Scan for the cell matching the given text and deliver its (x, y) coordinate at center. 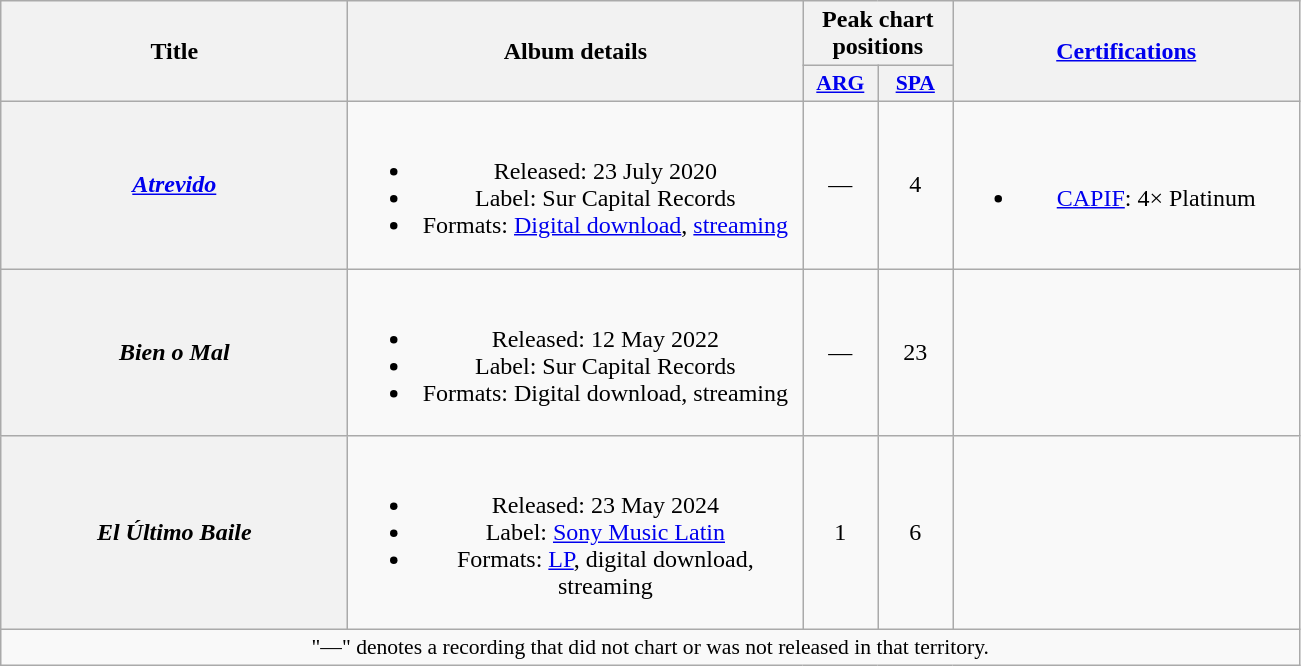
23 (916, 352)
Atrevido (174, 184)
El Último Baile (174, 533)
Certifications (1126, 52)
4 (916, 184)
Released: 23 July 2020Label: Sur Capital RecordsFormats: Digital download, streaming (576, 184)
6 (916, 533)
"—" denotes a recording that did not chart or was not released in that territory. (650, 648)
Released: 23 May 2024Label: Sony Music LatinFormats: LP, digital download, streaming (576, 533)
Released: 12 May 2022Label: Sur Capital RecordsFormats: Digital download, streaming (576, 352)
1 (840, 533)
Album details (576, 52)
Bien o Mal (174, 352)
ARG (840, 84)
CAPIF: 4× Platinum (1126, 184)
Title (174, 52)
Peak chart positions (878, 34)
SPA (916, 84)
